Search for the cell housing the specified text and yield its (x, y) center coordinate. 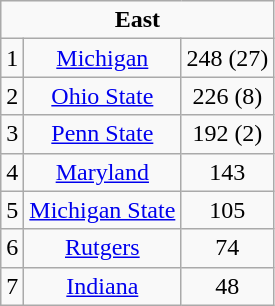
143 (228, 172)
East (138, 20)
Ohio State (102, 96)
226 (8) (228, 96)
Rutgers (102, 248)
Michigan (102, 58)
105 (228, 210)
3 (12, 134)
2 (12, 96)
Indiana (102, 286)
7 (12, 286)
Michigan State (102, 210)
6 (12, 248)
192 (2) (228, 134)
4 (12, 172)
48 (228, 286)
5 (12, 210)
1 (12, 58)
Maryland (102, 172)
Penn State (102, 134)
74 (228, 248)
248 (27) (228, 58)
